Capture the cell that displays the provided text and extract its (X, Y) central coordinate. 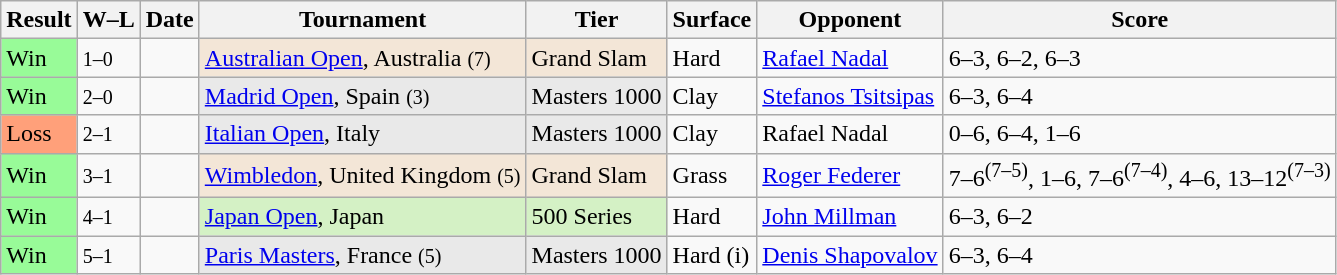
Grass (712, 176)
Hard (i) (712, 255)
Wimbledon, United Kingdom (5) (362, 176)
Date (170, 20)
Paris Masters, France (5) (362, 255)
Madrid Open, Spain (3) (362, 96)
John Millman (850, 217)
3–1 (108, 176)
Score (1140, 20)
W–L (108, 20)
Loss (39, 134)
6–3, 6–2, 6–3 (1140, 58)
4–1 (108, 217)
7–6(7–5), 1–6, 7–6(7–4), 4–6, 13–12(7–3) (1140, 176)
5–1 (108, 255)
Tier (596, 20)
Opponent (850, 20)
Australian Open, Australia (7) (362, 58)
Tournament (362, 20)
Stefanos Tsitsipas (850, 96)
0–6, 6–4, 1–6 (1140, 134)
Surface (712, 20)
6–3, 6–2 (1140, 217)
500 Series (596, 217)
2–1 (108, 134)
1–0 (108, 58)
Japan Open, Japan (362, 217)
2–0 (108, 96)
Denis Shapovalov (850, 255)
Result (39, 20)
Italian Open, Italy (362, 134)
Roger Federer (850, 176)
